Identify which cell holds the provided text, then report its (x, y) central coordinate. 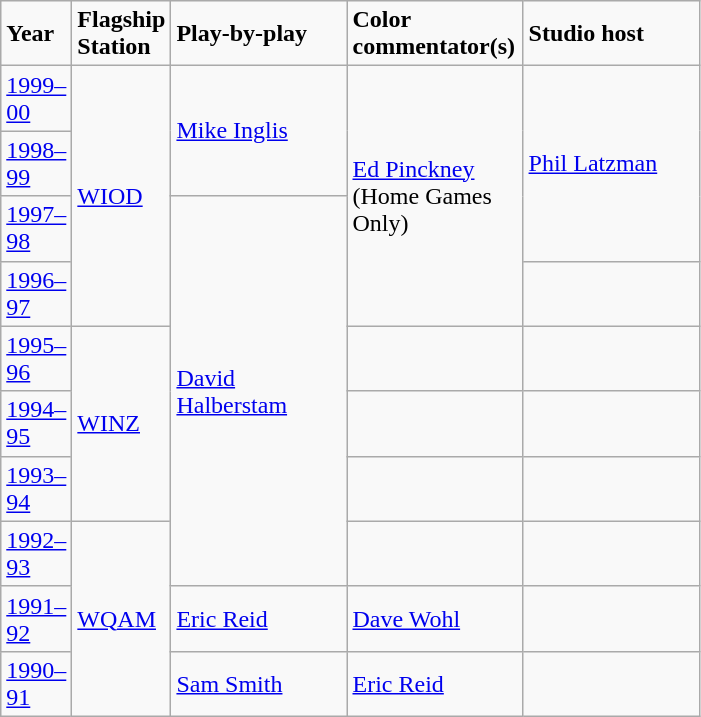
1990–91 (36, 684)
1996–97 (36, 294)
1991–92 (36, 618)
Flagship Station (122, 34)
1995–96 (36, 358)
1994–95 (36, 424)
WQAM (122, 618)
1999–00 (36, 98)
Dave Wohl (435, 618)
1997–98 (36, 228)
WINZ (122, 424)
Play-by-play (259, 34)
1993–94 (36, 488)
Sam Smith (259, 684)
Mike Inglis (259, 131)
1998–99 (36, 164)
Studio host (611, 34)
David Halberstam (259, 391)
Color commentator(s) (435, 34)
WIOD (122, 196)
1992–93 (36, 554)
Phil Latzman (611, 164)
Year (36, 34)
Ed Pinckney (Home Games Only) (435, 196)
